Return the (x, y) coordinate for the center point of the cell that contains the specified text.  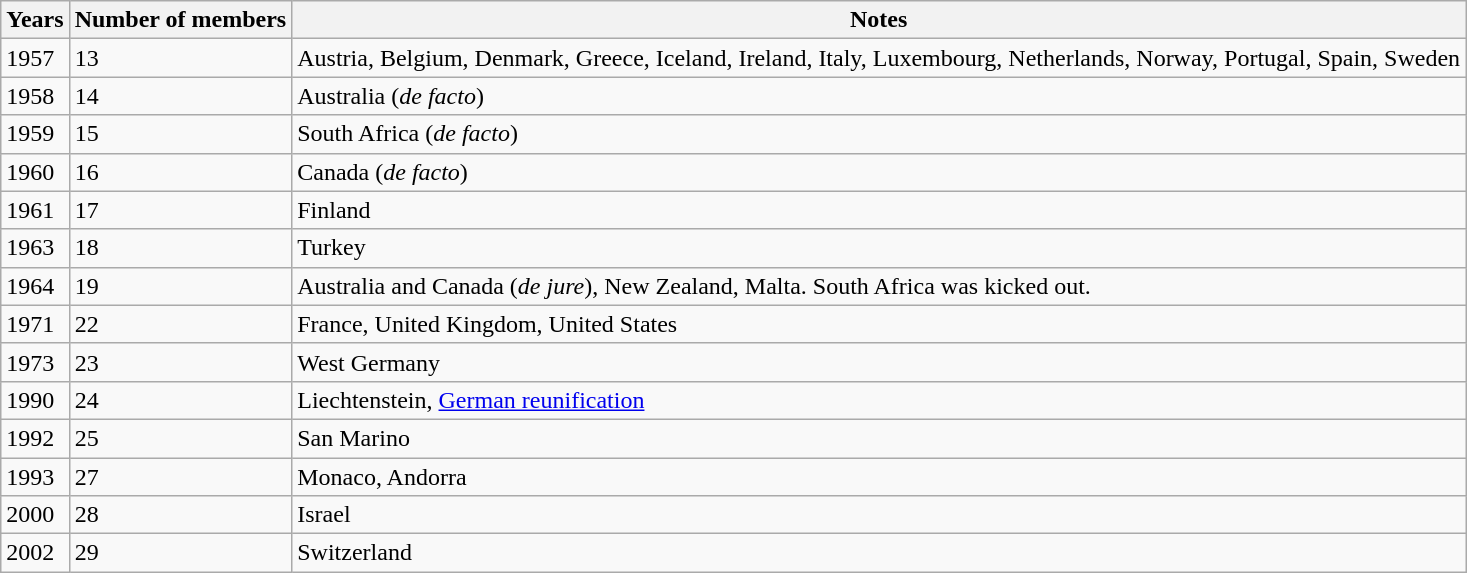
Israel (879, 515)
27 (180, 477)
1992 (35, 438)
1960 (35, 172)
29 (180, 553)
13 (180, 58)
23 (180, 362)
17 (180, 210)
San Marino (879, 438)
Liechtenstein, German reunification (879, 400)
18 (180, 248)
France, United Kingdom, United States (879, 324)
1964 (35, 286)
1993 (35, 477)
Australia (de facto) (879, 96)
16 (180, 172)
Canada (de facto) (879, 172)
Austria, Belgium, Denmark, Greece, Iceland, Ireland, Italy, Luxembourg, Netherlands, Norway, Portugal, Spain, Sweden (879, 58)
2002 (35, 553)
25 (180, 438)
Notes (879, 20)
24 (180, 400)
1990 (35, 400)
Number of members (180, 20)
South Africa (de facto) (879, 134)
Monaco, Andorra (879, 477)
1958 (35, 96)
1961 (35, 210)
Years (35, 20)
1973 (35, 362)
2000 (35, 515)
22 (180, 324)
14 (180, 96)
1957 (35, 58)
Australia and Canada (de jure), New Zealand, Malta. South Africa was kicked out. (879, 286)
1963 (35, 248)
Switzerland (879, 553)
28 (180, 515)
15 (180, 134)
1971 (35, 324)
19 (180, 286)
West Germany (879, 362)
1959 (35, 134)
Turkey (879, 248)
Finland (879, 210)
